Search for the cell housing the specified text and yield its [X, Y] center coordinate. 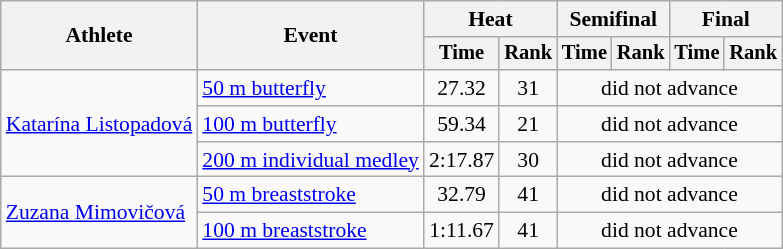
30 [528, 160]
21 [528, 124]
100 m breaststroke [310, 231]
Final [725, 19]
Zuzana Mimovičová [100, 212]
2:17.87 [462, 160]
200 m individual medley [310, 160]
100 m butterfly [310, 124]
31 [528, 88]
Katarína Listopadová [100, 124]
Athlete [100, 36]
1:11.67 [462, 231]
27.32 [462, 88]
59.34 [462, 124]
Heat [490, 19]
50 m butterfly [310, 88]
Semifinal [613, 19]
32.79 [462, 195]
Event [310, 36]
50 m breaststroke [310, 195]
